Output the [x, y] coordinate of the center of the cell containing the given text.  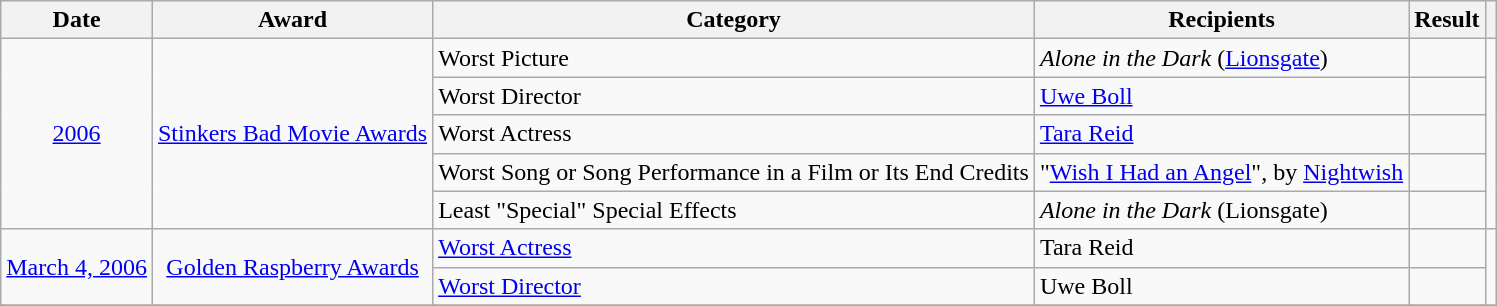
Recipients [1221, 20]
Stinkers Bad Movie Awards [292, 134]
"Wish I Had an Angel", by Nightwish [1221, 172]
Result [1447, 20]
Worst Picture [734, 58]
March 4, 2006 [77, 267]
Least "Special" Special Effects [734, 210]
Worst Song or Song Performance in a Film or Its End Credits [734, 172]
Golden Raspberry Awards [292, 267]
Date [77, 20]
Category [734, 20]
Award [292, 20]
2006 [77, 134]
